Extract the (X, Y) coordinate from the center of the cell holding the provided text.  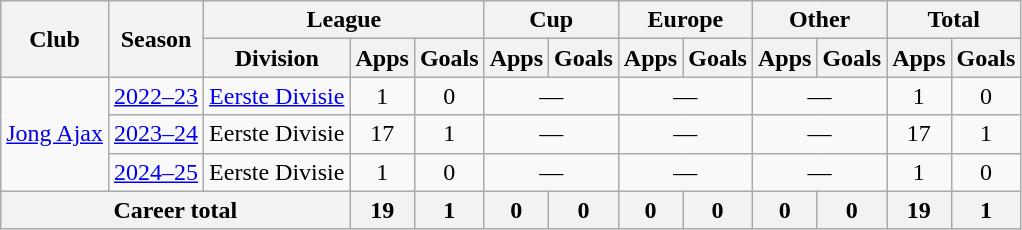
2023–24 (156, 134)
2022–23 (156, 96)
Career total (176, 210)
Division (277, 58)
Cup (551, 20)
Europe (685, 20)
League (344, 20)
Club (55, 39)
Other (819, 20)
Season (156, 39)
Total (954, 20)
Jong Ajax (55, 134)
2024–25 (156, 172)
